Determine the [x, y] coordinate at the center of the cell enclosing the given text.  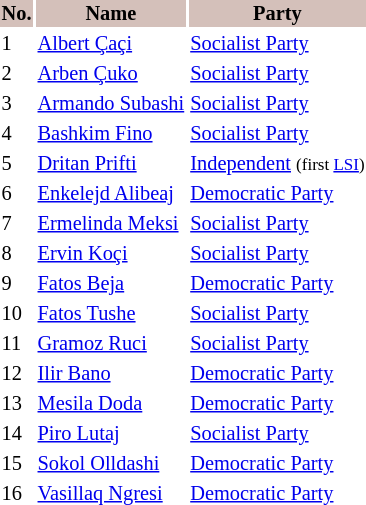
3 [16, 104]
No. [16, 14]
Dritan Prifti [111, 164]
14 [16, 434]
Ilir Bano [111, 374]
Sokol Olldashi [111, 464]
Independent (first LSI) [278, 164]
Gramoz Ruci [111, 344]
Ervin Koçi [111, 254]
Albert Çaçi [111, 44]
Mesila Doda [111, 404]
13 [16, 404]
15 [16, 464]
2 [16, 74]
Piro Lutaj [111, 434]
1 [16, 44]
7 [16, 224]
Fatos Beja [111, 284]
Name [111, 14]
4 [16, 134]
Fatos Tushe [111, 314]
6 [16, 194]
11 [16, 344]
5 [16, 164]
9 [16, 284]
8 [16, 254]
Armando Subashi [111, 104]
12 [16, 374]
Enkelejd Alibeaj [111, 194]
10 [16, 314]
Bashkim Fino [111, 134]
Ermelinda Meksi [111, 224]
Party [278, 14]
Arben Çuko [111, 74]
